Identify which cell holds the provided text, then report its [X, Y] central coordinate. 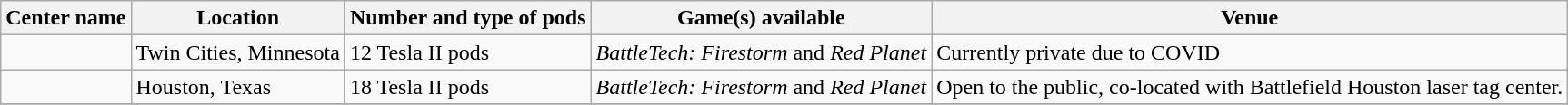
Number and type of pods [467, 18]
Houston, Texas [238, 87]
Open to the public, co-located with Battlefield Houston laser tag center. [1250, 87]
Currently private due to COVID [1250, 52]
12 Tesla II pods [467, 52]
Location [238, 18]
Center name [65, 18]
Venue [1250, 18]
18 Tesla II pods [467, 87]
Twin Cities, Minnesota [238, 52]
Game(s) available [762, 18]
